Determine the [X, Y] coordinate at the center of the cell enclosing the given text.  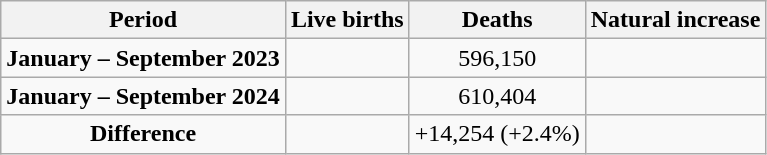
Live births [347, 20]
January – September 2023 [144, 58]
610,404 [497, 96]
Period [144, 20]
Deaths [497, 20]
Difference [144, 134]
+14,254 (+2.4%) [497, 134]
Natural increase [676, 20]
596,150 [497, 58]
January – September 2024 [144, 96]
